Output the (X, Y) coordinate of the center of the cell containing the given text.  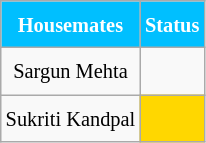
Sargun Mehta (70, 72)
Sukriti Kandpal (70, 118)
Housemates (70, 24)
Status (172, 24)
